Detect which cell encompasses the target text, then output its [x, y] center coordinate. 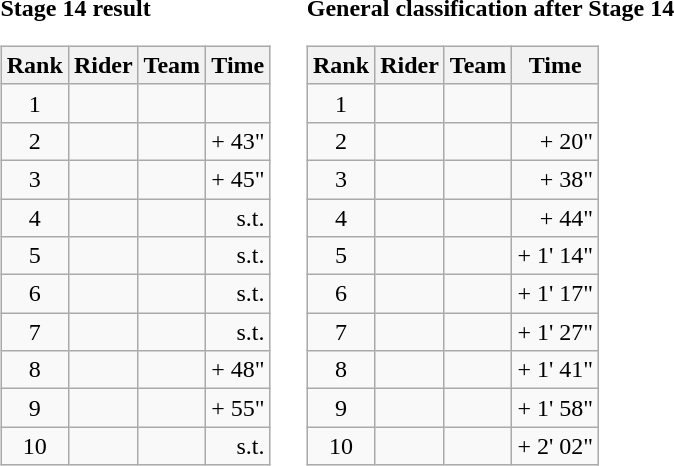
+ 44" [556, 217]
+ 55" [238, 408]
+ 38" [556, 179]
+ 48" [238, 370]
+ 1' 27" [556, 332]
+ 1' 14" [556, 256]
+ 20" [556, 141]
+ 45" [238, 179]
+ 43" [238, 141]
+ 1' 41" [556, 370]
+ 1' 17" [556, 294]
+ 1' 58" [556, 408]
+ 2' 02" [556, 446]
